Pinpoint the cell where the given text exists, returning its (x, y) midpoint coordinate. 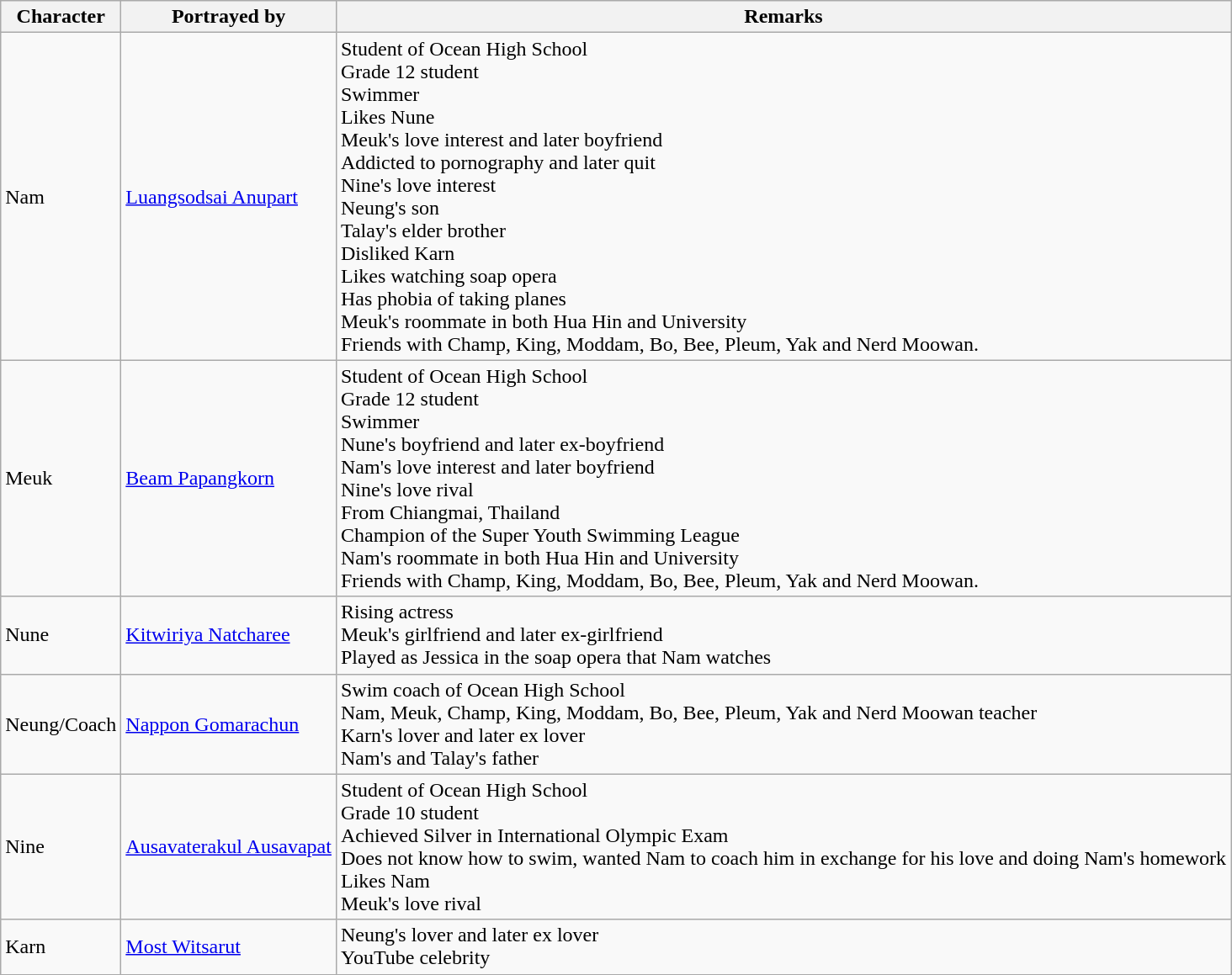
Remarks (783, 17)
Most Witsarut (229, 947)
Nune (61, 635)
Ausavaterakul Ausavapat (229, 846)
Karn (61, 947)
Portrayed by (229, 17)
Nappon Gomarachun (229, 723)
Neung's lover and later ex lover YouTube celebrity (783, 947)
Rising actress Meuk's girlfriend and later ex-girlfriend Played as Jessica in the soap opera that Nam watches (783, 635)
Nam (61, 197)
Character (61, 17)
Neung/Coach (61, 723)
Luangsodsai Anupart (229, 197)
Meuk (61, 478)
Beam Papangkorn (229, 478)
Kitwiriya Natcharee (229, 635)
Nine (61, 846)
